Provide the (x, y) coordinate of the cell's center where the given text is located.  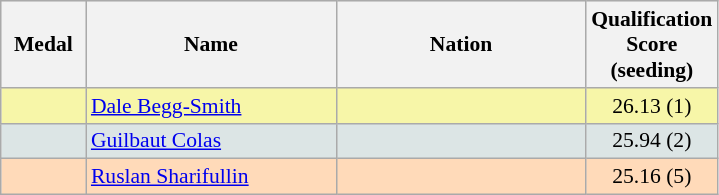
Nation (461, 44)
25.94 (2) (652, 141)
Dale Begg-Smith (211, 106)
25.16 (5) (652, 177)
Qualification Score (seeding) (652, 44)
Medal (44, 44)
26.13 (1) (652, 106)
Name (211, 44)
Guilbaut Colas (211, 141)
Ruslan Sharifullin (211, 177)
